Return the (X, Y) coordinate for the center point of the cell that contains the specified text.  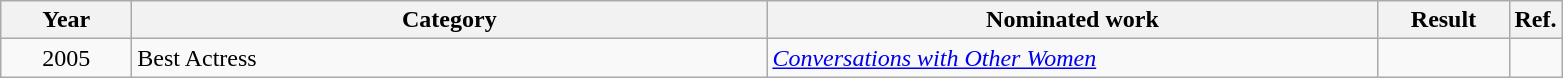
2005 (66, 58)
Result (1444, 20)
Conversations with Other Women (1072, 58)
Best Actress (450, 58)
Category (450, 20)
Nominated work (1072, 20)
Ref. (1536, 20)
Year (66, 20)
